Return (x, y) of the center of cell containing provided text 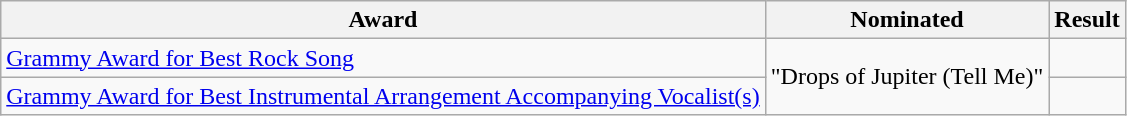
Award (383, 20)
"Drops of Jupiter (Tell Me)" (907, 77)
Grammy Award for Best Instrumental Arrangement Accompanying Vocalist(s) (383, 96)
Grammy Award for Best Rock Song (383, 58)
Nominated (907, 20)
Result (1087, 20)
